Provide the (x, y) coordinate of the cell's center where the given text is located.  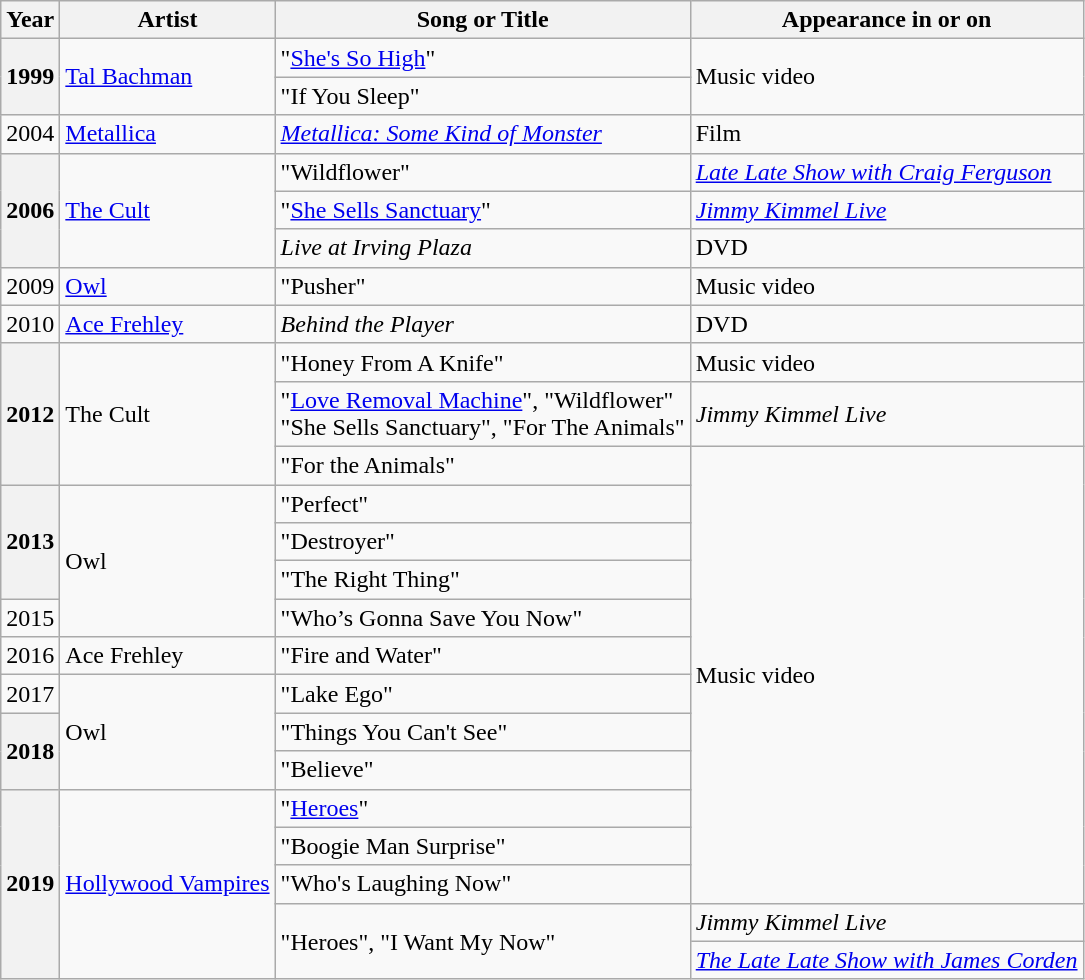
Late Late Show with Craig Ferguson (886, 172)
"Heroes", "I Want My Now" (482, 941)
"Pusher" (482, 286)
"Who's Laughing Now" (482, 884)
2017 (30, 694)
"Fire and Water" (482, 656)
Song or Title (482, 20)
"Heroes" (482, 808)
Artist (168, 20)
The Late Late Show with James Corden (886, 960)
2016 (30, 656)
Metallica: Some Kind of Monster (482, 134)
"If You Sleep" (482, 96)
Year (30, 20)
Metallica (168, 134)
"Boogie Man Surprise" (482, 846)
Live at Irving Plaza (482, 248)
"She's So High" (482, 58)
"Destroyer" (482, 542)
"Lake Ego" (482, 694)
2015 (30, 618)
2006 (30, 210)
"Perfect" (482, 503)
2009 (30, 286)
Tal Bachman (168, 77)
"Believe" (482, 770)
"Honey From A Knife" (482, 362)
1999 (30, 77)
"Who’s Gonna Save You Now" (482, 618)
2018 (30, 751)
"Love Removal Machine", "Wildflower" "She Sells Sanctuary", "For The Animals" (482, 414)
"The Right Thing" (482, 580)
"She Sells Sanctuary" (482, 210)
"For the Animals" (482, 465)
Film (886, 134)
"Wildflower" (482, 172)
2012 (30, 414)
Hollywood Vampires (168, 884)
2019 (30, 884)
2010 (30, 324)
"Things You Can't See" (482, 732)
Behind the Player (482, 324)
Appearance in or on (886, 20)
2004 (30, 134)
2013 (30, 541)
